Return the (x, y) coordinate for the center point of the cell that contains the specified text.  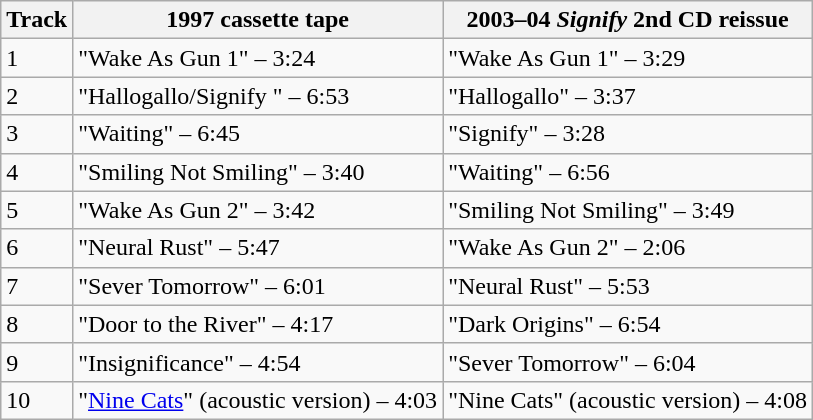
"Waiting" – 6:56 (628, 172)
"Neural Rust" – 5:53 (628, 286)
"Neural Rust" – 5:47 (258, 248)
"Signify" – 3:28 (628, 134)
"Smiling Not Smiling" – 3:49 (628, 210)
"Dark Origins" – 6:54 (628, 324)
"Hallogallo" – 3:37 (628, 96)
"Wake As Gun 1" – 3:24 (258, 58)
"Sever Tomorrow" – 6:04 (628, 362)
"Smiling Not Smiling" – 3:40 (258, 172)
7 (37, 286)
6 (37, 248)
1 (37, 58)
"Sever Tomorrow" – 6:01 (258, 286)
"Waiting" – 6:45 (258, 134)
"Hallogallo/Signify " – 6:53 (258, 96)
Track (37, 20)
3 (37, 134)
4 (37, 172)
5 (37, 210)
10 (37, 400)
2 (37, 96)
"Nine Cats" (acoustic version) – 4:08 (628, 400)
"Door to the River" – 4:17 (258, 324)
8 (37, 324)
"Wake As Gun 2" – 3:42 (258, 210)
2003–04 Signify 2nd CD reissue (628, 20)
9 (37, 362)
"Wake As Gun 1" – 3:29 (628, 58)
"Wake As Gun 2" – 2:06 (628, 248)
"Insignificance" – 4:54 (258, 362)
"Nine Cats" (acoustic version) – 4:03 (258, 400)
1997 cassette tape (258, 20)
